Return the [X, Y] coordinate for the center point of the cell that contains the specified text.  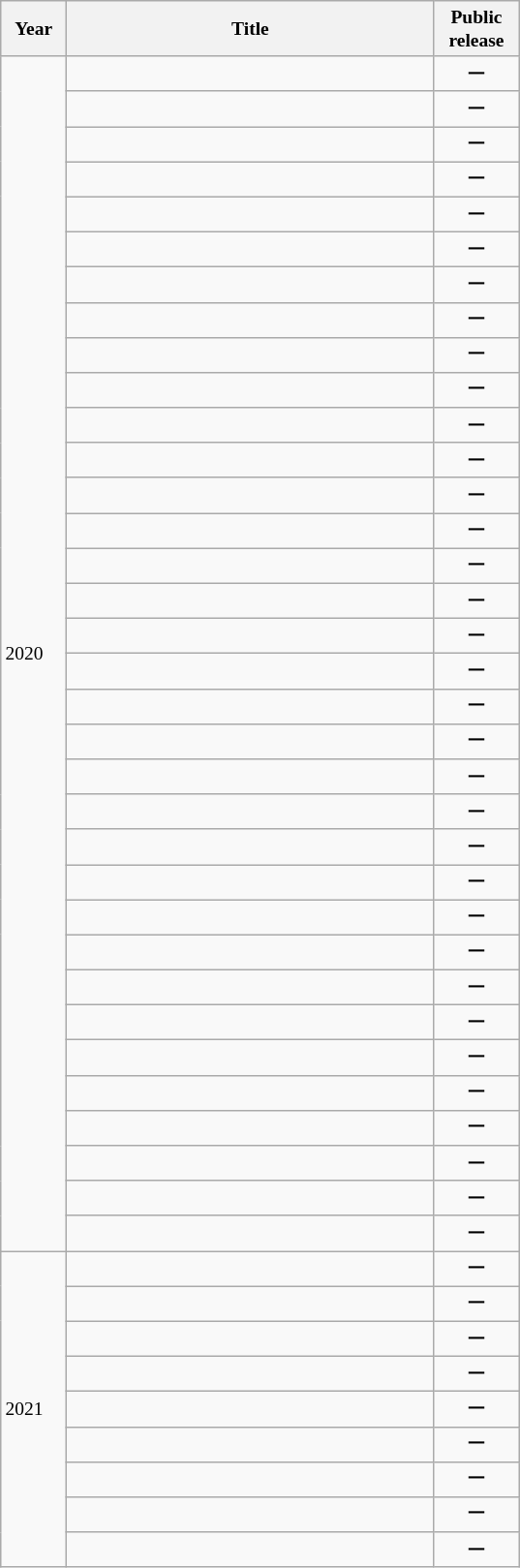
Public release [476, 29]
Year [34, 29]
2021 [34, 1410]
Title [251, 29]
2020 [34, 654]
